Pinpoint the cell where the given text exists, returning its (x, y) midpoint coordinate. 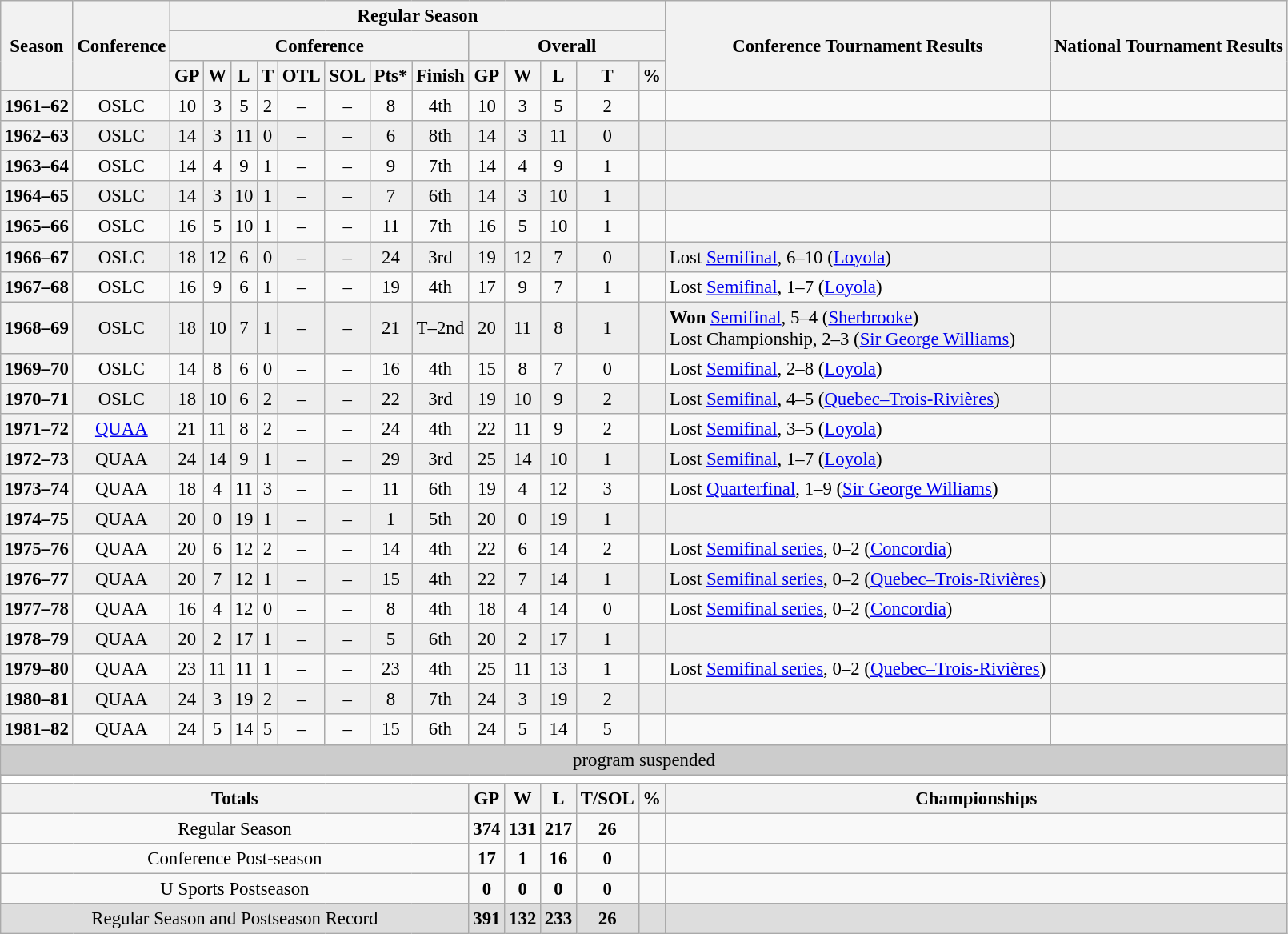
1976–77 (37, 579)
T–2nd (440, 328)
Conference Post-season (235, 859)
1962–63 (37, 136)
1978–79 (37, 639)
1964–65 (37, 196)
Pts* (390, 76)
Championships (976, 798)
Finish (440, 76)
5th (440, 519)
National Tournament Results (1170, 46)
1968–69 (37, 328)
1975–76 (37, 549)
Overall (566, 46)
1981–82 (37, 730)
391 (486, 919)
Season (37, 46)
1965–66 (37, 226)
1969–70 (37, 368)
Totals (235, 798)
131 (523, 828)
132 (523, 919)
1970–71 (37, 399)
1971–72 (37, 429)
Lost Quarterfinal, 1–9 (Sir George Williams) (858, 489)
1967–68 (37, 287)
Lost Semifinal, 2–8 (Loyola) (858, 368)
Conference Tournament Results (858, 46)
Lost Semifinal, 3–5 (Loyola) (858, 429)
1977–78 (37, 609)
1979–80 (37, 669)
Lost Semifinal, 6–10 (Loyola) (858, 257)
U Sports Postseason (235, 888)
1961–62 (37, 106)
13 (558, 669)
29 (390, 459)
8th (440, 136)
1973–74 (37, 489)
OTL (301, 76)
1966–67 (37, 257)
Won Semifinal, 5–4 (Sherbrooke)Lost Championship, 2–3 (Sir George Williams) (858, 328)
1974–75 (37, 519)
1972–73 (37, 459)
Lost Semifinal, 4–5 (Quebec–Trois-Rivières) (858, 399)
217 (558, 828)
program suspended (645, 760)
SOL (347, 76)
233 (558, 919)
T/SOL (607, 798)
Regular Season and Postseason Record (235, 919)
1980–81 (37, 699)
374 (486, 828)
1963–64 (37, 166)
